Extract the (x, y) coordinate from the center of the cell holding the provided text.  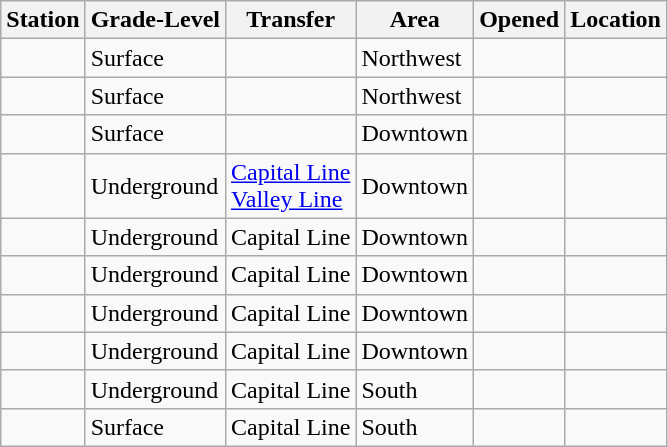
Capital Line Valley Line (291, 186)
Area (415, 20)
Opened (520, 20)
Grade-Level (155, 20)
Transfer (291, 20)
Location (616, 20)
Station (43, 20)
